Locate the cell with the specified text and output its [X, Y] center coordinate. 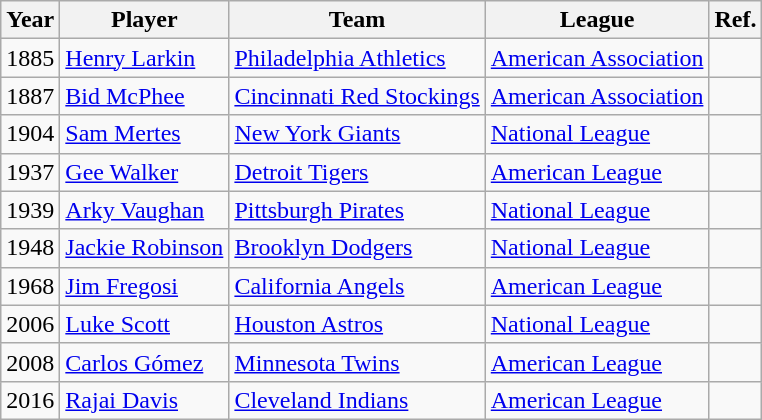
1939 [30, 210]
2016 [30, 400]
Bid McPhee [144, 96]
1968 [30, 286]
1885 [30, 58]
Year [30, 20]
Brooklyn Dodgers [357, 248]
1904 [30, 134]
Rajai Davis [144, 400]
Philadelphia Athletics [357, 58]
Gee Walker [144, 172]
Jackie Robinson [144, 248]
League [597, 20]
Pittsburgh Pirates [357, 210]
Ref. [736, 20]
2008 [30, 362]
Detroit Tigers [357, 172]
Team [357, 20]
Houston Astros [357, 324]
Luke Scott [144, 324]
1887 [30, 96]
1937 [30, 172]
Player [144, 20]
Sam Mertes [144, 134]
Arky Vaughan [144, 210]
Carlos Gómez [144, 362]
Cleveland Indians [357, 400]
1948 [30, 248]
Minnesota Twins [357, 362]
2006 [30, 324]
Henry Larkin [144, 58]
New York Giants [357, 134]
California Angels [357, 286]
Cincinnati Red Stockings [357, 96]
Jim Fregosi [144, 286]
